Capture the cell that displays the provided text and extract its (X, Y) central coordinate. 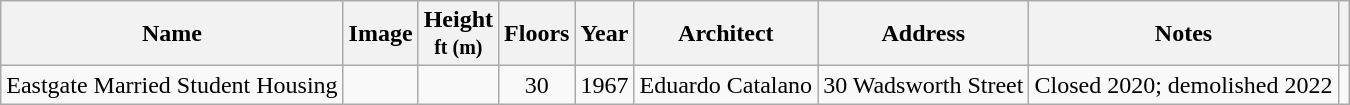
Image (380, 34)
Eastgate Married Student Housing (172, 85)
Floors (537, 34)
Closed 2020; demolished 2022 (1184, 85)
30 Wadsworth Street (924, 85)
30 (537, 85)
Year (604, 34)
Eduardo Catalano (726, 85)
Architect (726, 34)
Name (172, 34)
Notes (1184, 34)
Heightft (m) (458, 34)
Address (924, 34)
1967 (604, 85)
